Scan for the cell matching the given text and deliver its [x, y] coordinate at center. 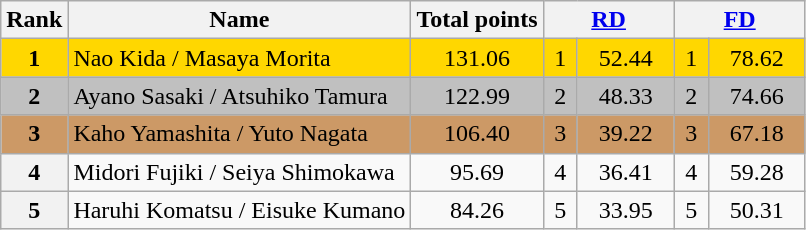
Total points [477, 20]
84.26 [477, 210]
95.69 [477, 172]
131.06 [477, 58]
50.31 [756, 210]
RD [608, 20]
FD [740, 20]
Name [240, 20]
67.18 [756, 134]
74.66 [756, 96]
78.62 [756, 58]
106.40 [477, 134]
52.44 [626, 58]
Midori Fujiki / Seiya Shimokawa [240, 172]
33.95 [626, 210]
Haruhi Komatsu / Eisuke Kumano [240, 210]
36.41 [626, 172]
Nao Kida / Masaya Morita [240, 58]
Kaho Yamashita / Yuto Nagata [240, 134]
59.28 [756, 172]
Rank [34, 20]
Ayano Sasaki / Atsuhiko Tamura [240, 96]
39.22 [626, 134]
48.33 [626, 96]
122.99 [477, 96]
